Capture the cell that displays the provided text and extract its (x, y) central coordinate. 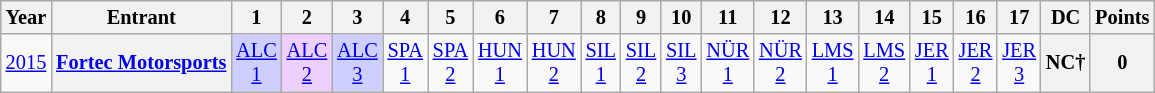
LMS2 (884, 63)
NÜR1 (728, 63)
7 (554, 17)
Year (26, 17)
DC (1066, 17)
LMS1 (833, 63)
14 (884, 17)
4 (406, 17)
15 (932, 17)
JER3 (1019, 63)
9 (641, 17)
SPA2 (450, 63)
SIL1 (601, 63)
11 (728, 17)
2015 (26, 63)
Points (1122, 17)
ALC3 (357, 63)
NC† (1066, 63)
NÜR2 (780, 63)
0 (1122, 63)
ALC2 (307, 63)
Fortec Motorsports (141, 63)
JER2 (976, 63)
SPA1 (406, 63)
1 (256, 17)
3 (357, 17)
2 (307, 17)
17 (1019, 17)
HUN1 (500, 63)
SIL2 (641, 63)
13 (833, 17)
ALC1 (256, 63)
HUN2 (554, 63)
Entrant (141, 17)
12 (780, 17)
SIL3 (681, 63)
8 (601, 17)
16 (976, 17)
10 (681, 17)
5 (450, 17)
JER1 (932, 63)
6 (500, 17)
